Locate the cell with the specified text and output its [X, Y] center coordinate. 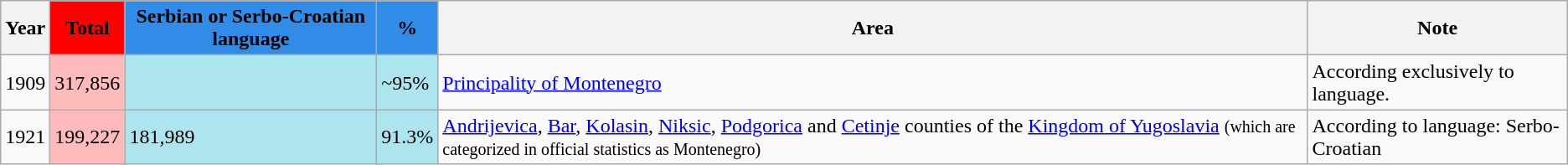
% [407, 28]
According to language: Serbo-Croatian [1437, 137]
317,856 [87, 82]
Area [873, 28]
1921 [25, 137]
181,989 [251, 137]
91.3% [407, 137]
Total [87, 28]
Year [25, 28]
199,227 [87, 137]
1909 [25, 82]
Note [1437, 28]
Principality of Montenegro [873, 82]
Serbian or Serbo-Croatian language [251, 28]
~95% [407, 82]
According exclusively to language. [1437, 82]
